Locate the cell with the specified text and output its (X, Y) center coordinate. 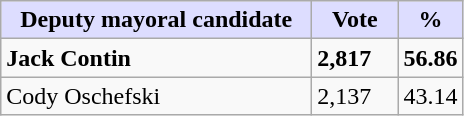
Jack Contin (156, 58)
2,137 (355, 96)
Vote (355, 20)
Deputy mayoral candidate (156, 20)
Cody Oschefski (156, 96)
43.14 (430, 96)
56.86 (430, 58)
% (430, 20)
2,817 (355, 58)
